For the text-containing cell, return its midpoint in [X, Y] coordinate format. 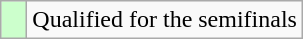
Qualified for the semifinals [165, 20]
